Provide the [X, Y] coordinate of the cell's center where the given text is located.  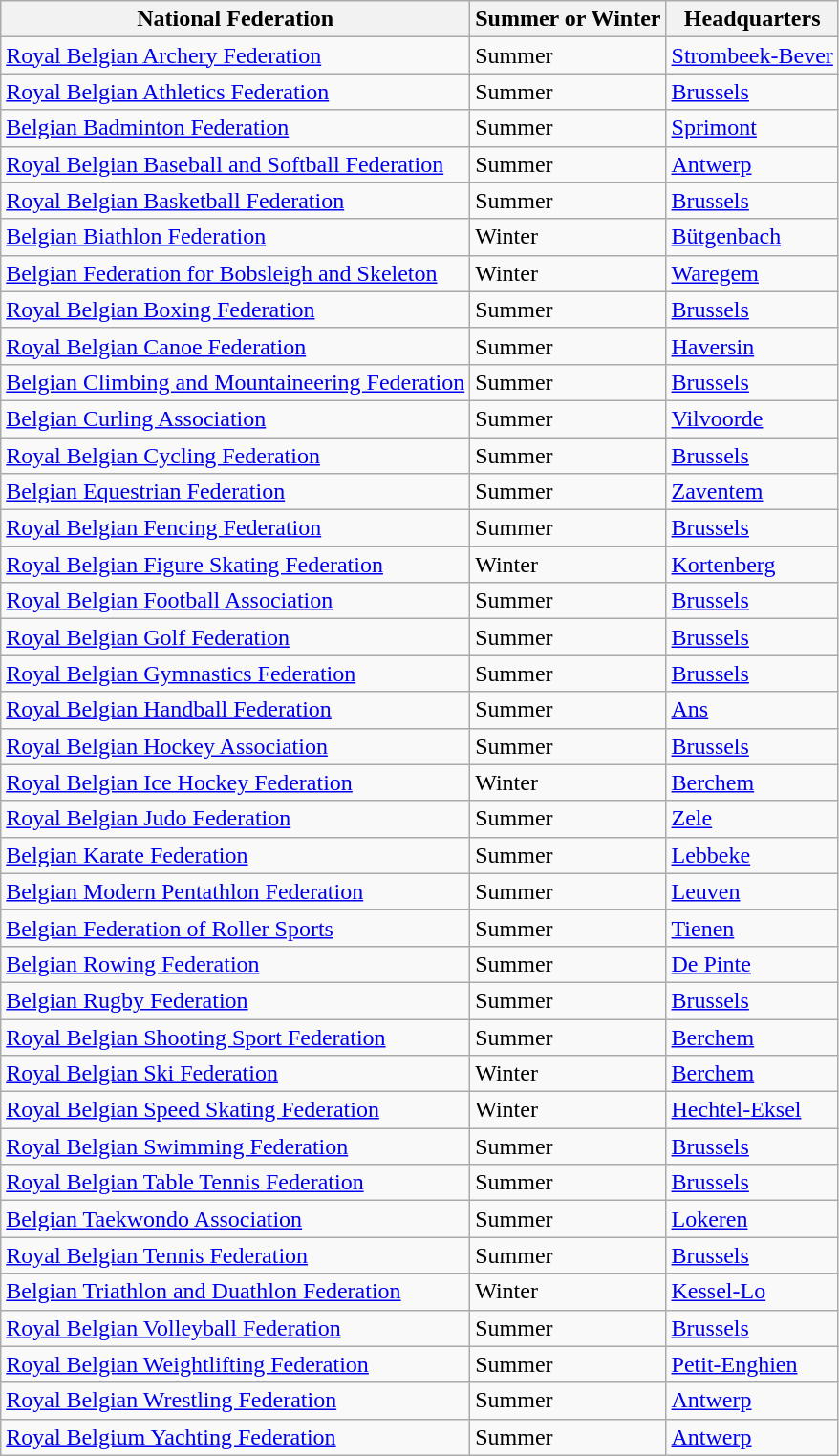
Royal Belgian Weightlifting Federation [235, 1364]
Kortenberg [752, 565]
Petit-Enghien [752, 1364]
Haversin [752, 346]
Ans [752, 710]
Royal Belgian Handball Federation [235, 710]
Bütgenbach [752, 237]
Belgian Climbing and Mountaineering Federation [235, 382]
Zaventem [752, 492]
Belgian Biathlon Federation [235, 237]
Lebbeke [752, 855]
Belgian Federation for Bobsleigh and Skeleton [235, 273]
Royal Belgian Archery Federation [235, 55]
Sprimont [752, 128]
Royal Belgian Volleyball Federation [235, 1328]
Royal Belgian Golf Federation [235, 637]
Zele [752, 819]
Royal Belgian Canoe Federation [235, 346]
Leuven [752, 891]
Strombeek-Bever [752, 55]
Tienen [752, 928]
Belgian Badminton Federation [235, 128]
Royal Belgian Figure Skating Federation [235, 565]
Royal Belgian Cycling Federation [235, 456]
Belgian Curling Association [235, 418]
Belgian Rowing Federation [235, 964]
Royal Belgian Table Tennis Federation [235, 1183]
National Federation [235, 19]
Royal Belgian Speed Skating Federation [235, 1110]
Royal Belgian Athletics Federation [235, 92]
Royal Belgian Wrestling Federation [235, 1401]
Belgian Equestrian Federation [235, 492]
Vilvoorde [752, 418]
Waregem [752, 273]
Royal Belgian Football Association [235, 601]
Headquarters [752, 19]
Royal Belgian Ski Federation [235, 1074]
Belgian Karate Federation [235, 855]
Belgian Rugby Federation [235, 1000]
Belgian Taekwondo Association [235, 1219]
Summer or Winter [568, 19]
Royal Belgian Hockey Association [235, 746]
Royal Belgian Gymnastics Federation [235, 674]
Royal Belgian Fencing Federation [235, 528]
Royal Belgian Swimming Federation [235, 1146]
Belgian Modern Pentathlon Federation [235, 891]
Belgian Triathlon and Duathlon Federation [235, 1292]
Royal Belgian Ice Hockey Federation [235, 782]
Lokeren [752, 1219]
Royal Belgian Judo Federation [235, 819]
Royal Belgium Yachting Federation [235, 1437]
Royal Belgian Baseball and Softball Federation [235, 164]
Kessel-Lo [752, 1292]
Royal Belgian Shooting Sport Federation [235, 1037]
Royal Belgian Boxing Federation [235, 310]
Royal Belgian Tennis Federation [235, 1255]
De Pinte [752, 964]
Royal Belgian Basketball Federation [235, 201]
Hechtel-Eksel [752, 1110]
Belgian Federation of Roller Sports [235, 928]
